Pinpoint the cell where the given text exists, returning its (X, Y) midpoint coordinate. 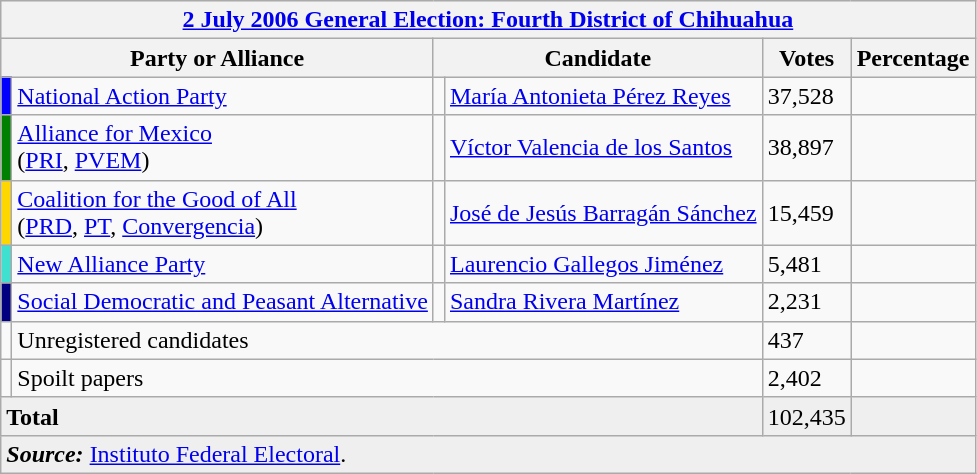
Unregistered candidates (387, 340)
Coalition for the Good of All(PRD, PT, Convergencia) (223, 212)
Votes (806, 58)
María Antonieta Pérez Reyes (603, 96)
Source: Instituto Federal Electoral. (488, 454)
Víctor Valencia de los Santos (603, 148)
Spoilt papers (387, 378)
Laurencio Gallegos Jiménez (603, 264)
38,897 (806, 148)
Social Democratic and Peasant Alternative (223, 302)
2 July 2006 General Election: Fourth District of Chihuahua (488, 20)
New Alliance Party (223, 264)
Total (382, 416)
15,459 (806, 212)
102,435 (806, 416)
Alliance for Mexico(PRI, PVEM) (223, 148)
37,528 (806, 96)
José de Jesús Barragán Sánchez (603, 212)
5,481 (806, 264)
Party or Alliance (218, 58)
2,231 (806, 302)
Sandra Rivera Martínez (603, 302)
Candidate (598, 58)
2,402 (806, 378)
437 (806, 340)
National Action Party (223, 96)
Percentage (913, 58)
